Search for the cell housing the specified text and yield its (x, y) center coordinate. 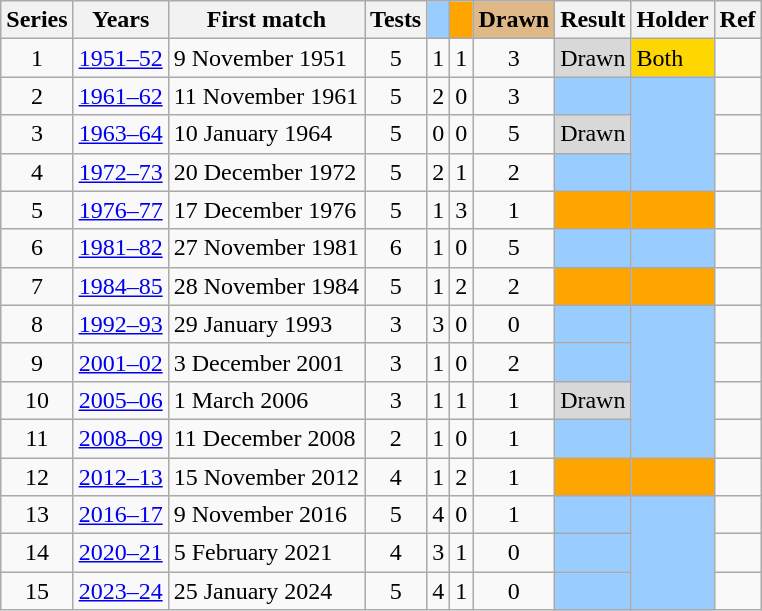
1963–64 (120, 134)
Tests (396, 20)
1976–77 (120, 210)
10 January 1964 (266, 134)
2012–13 (120, 477)
9 (37, 362)
1992–93 (120, 324)
9 November 2016 (266, 515)
8 (37, 324)
1 March 2006 (266, 400)
25 January 2024 (266, 591)
27 November 1981 (266, 248)
Years (120, 20)
1972–73 (120, 172)
11 (37, 438)
11 December 2008 (266, 438)
1961–62 (120, 96)
3 December 2001 (266, 362)
2008–09 (120, 438)
1984–85 (120, 286)
7 (37, 286)
15 (37, 591)
11 November 1961 (266, 96)
9 November 1951 (266, 58)
14 (37, 553)
15 November 2012 (266, 477)
2005–06 (120, 400)
13 (37, 515)
1951–52 (120, 58)
17 December 1976 (266, 210)
10 (37, 400)
Holder (672, 20)
Ref (738, 20)
20 December 1972 (266, 172)
2016–17 (120, 515)
Both (672, 58)
28 November 1984 (266, 286)
First match (266, 20)
2023–24 (120, 591)
2020–21 (120, 553)
29 January 1993 (266, 324)
Series (37, 20)
1981–82 (120, 248)
Result (593, 20)
12 (37, 477)
2001–02 (120, 362)
5 February 2021 (266, 553)
